Provide the [X, Y] coordinate of the cell's center where the given text is located.  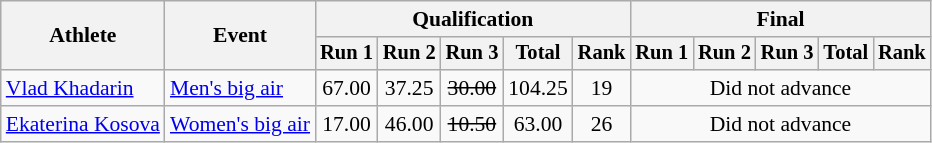
Women's big air [240, 124]
46.00 [410, 124]
Athlete [83, 36]
30.00 [472, 88]
Final [780, 19]
Men's big air [240, 88]
Vlad Khadarin [83, 88]
10.50 [472, 124]
Event [240, 36]
Qualification [472, 19]
104.25 [538, 88]
Ekaterina Kosova [83, 124]
63.00 [538, 124]
17.00 [346, 124]
19 [602, 88]
26 [602, 124]
37.25 [410, 88]
67.00 [346, 88]
